Return [X, Y] of the center of cell containing provided text 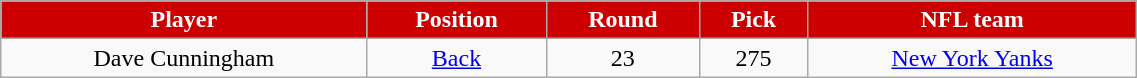
Pick [754, 20]
Back [456, 58]
Player [184, 20]
275 [754, 58]
23 [623, 58]
New York Yanks [972, 58]
NFL team [972, 20]
Dave Cunningham [184, 58]
Position [456, 20]
Round [623, 20]
